Search for the cell housing the specified text and yield its [x, y] center coordinate. 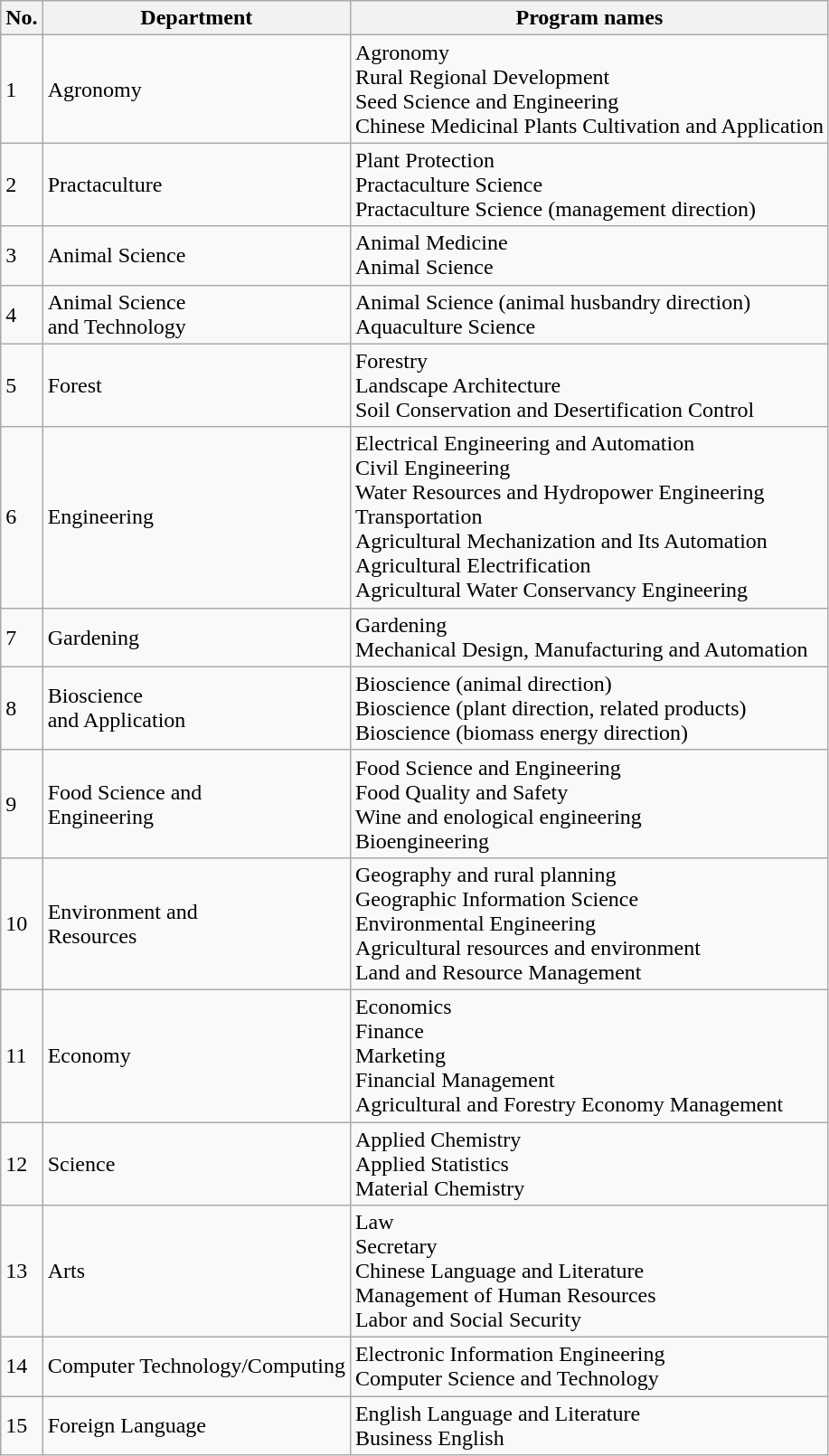
Arts [196, 1272]
Animal Science [196, 255]
Engineering [196, 517]
Environment andResources [196, 923]
LawSecretaryChinese Language and LiteratureManagement of Human ResourcesLabor and Social Security [589, 1272]
Forest [196, 385]
Agronomy [196, 89]
Computer Technology/Computing [196, 1367]
13 [22, 1272]
English Language and LiteratureBusiness English [589, 1425]
9 [22, 803]
Program names [589, 18]
No. [22, 18]
Economy [196, 1055]
10 [22, 923]
Gardening [196, 637]
Food Science and EngineeringFood Quality and SafetyWine and enological engineeringBioengineering [589, 803]
Applied ChemistryApplied StatisticsMaterial Chemistry [589, 1163]
5 [22, 385]
Geography and rural planningGeographic Information ScienceEnvironmental EngineeringAgricultural resources and environmentLand and Resource Management [589, 923]
AgronomyRural Regional DevelopmentSeed Science and EngineeringChinese Medicinal Plants Cultivation and Application [589, 89]
Bioscienceand Application [196, 708]
Science [196, 1163]
Animal MedicineAnimal Science [589, 255]
Department [196, 18]
8 [22, 708]
Electronic Information EngineeringComputer Science and Technology [589, 1367]
6 [22, 517]
4 [22, 315]
Animal Science (animal husbandry direction)Aquaculture Science [589, 315]
14 [22, 1367]
EconomicsFinanceMarketingFinancial ManagementAgricultural and Forestry Economy Management [589, 1055]
Practaculture [196, 184]
1 [22, 89]
15 [22, 1425]
ForestryLandscape ArchitectureSoil Conservation and Desertification Control [589, 385]
Foreign Language [196, 1425]
12 [22, 1163]
7 [22, 637]
Food Science andEngineering [196, 803]
Animal Scienceand Technology [196, 315]
2 [22, 184]
GardeningMechanical Design, Manufacturing and Automation [589, 637]
11 [22, 1055]
Bioscience (animal direction)Bioscience (plant direction, related products)Bioscience (biomass energy direction) [589, 708]
3 [22, 255]
Plant ProtectionPractaculture SciencePractaculture Science (management direction) [589, 184]
